Scan for the cell matching the given text and deliver its [X, Y] coordinate at center. 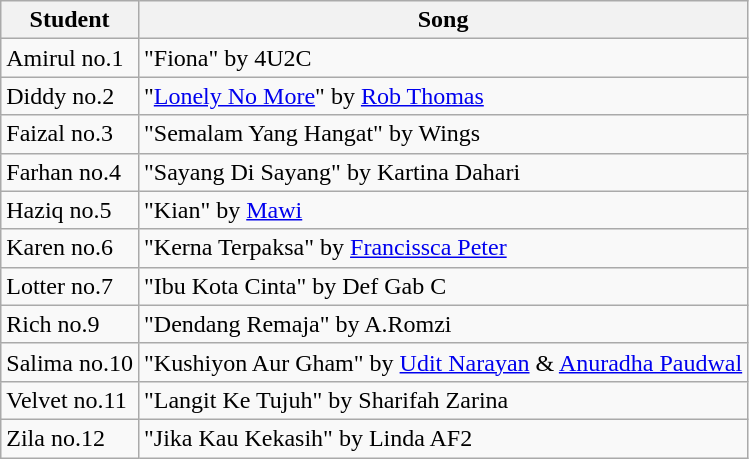
"Sayang Di Sayang" by Kartina Dahari [442, 172]
"Kerna Terpaksa" by Francissca Peter [442, 248]
"Fiona" by 4U2C [442, 58]
Faizal no.3 [70, 134]
Salima no.10 [70, 362]
"Semalam Yang Hangat" by Wings [442, 134]
"Dendang Remaja" by A.Romzi [442, 324]
Student [70, 20]
"Lonely No More" by Rob Thomas [442, 96]
"Jika Kau Kekasih" by Linda AF2 [442, 438]
"Kian" by Mawi [442, 210]
"Ibu Kota Cinta" by Def Gab C [442, 286]
Velvet no.11 [70, 400]
Farhan no.4 [70, 172]
Haziq no.5 [70, 210]
Amirul no.1 [70, 58]
"Kushiyon Aur Gham" by Udit Narayan & Anuradha Paudwal [442, 362]
Zila no.12 [70, 438]
"Langit Ke Tujuh" by Sharifah Zarina [442, 400]
Song [442, 20]
Rich no.9 [70, 324]
Diddy no.2 [70, 96]
Lotter no.7 [70, 286]
Karen no.6 [70, 248]
